Locate the cell with the specified text and output its (X, Y) center coordinate. 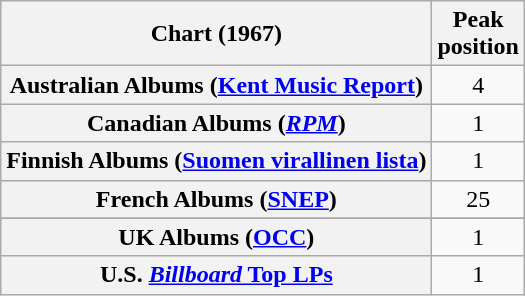
UK Albums (OCC) (216, 237)
French Albums (SNEP) (216, 199)
Chart (1967) (216, 34)
Canadian Albums (RPM) (216, 123)
25 (478, 199)
Finnish Albums (Suomen virallinen lista) (216, 161)
4 (478, 85)
Australian Albums (Kent Music Report) (216, 85)
Peak position (478, 34)
U.S. Billboard Top LPs (216, 275)
